Detect which cell encompasses the target text, then output its (x, y) center coordinate. 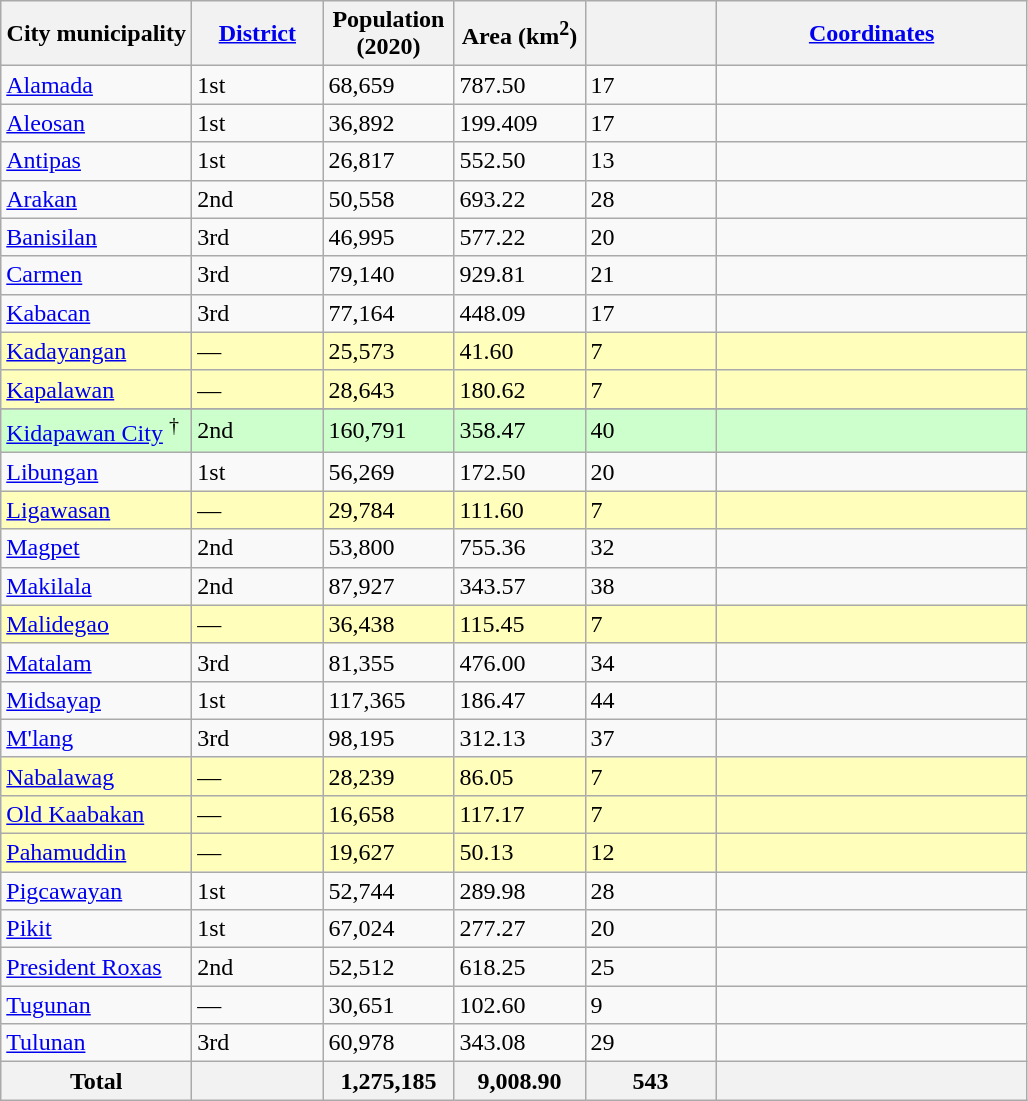
Banisilan (96, 237)
City municipality (96, 34)
36,892 (388, 123)
30,651 (388, 1005)
26,817 (388, 161)
Population (2020) (388, 34)
29 (650, 1043)
52,744 (388, 891)
Makilala (96, 586)
618.25 (520, 967)
172.50 (520, 472)
President Roxas (96, 967)
9,008.90 (520, 1081)
79,140 (388, 275)
448.09 (520, 313)
34 (650, 662)
Antipas (96, 161)
180.62 (520, 389)
Old Kaabakan (96, 814)
32 (650, 548)
Libungan (96, 472)
19,627 (388, 853)
102.60 (520, 1005)
Tulunan (96, 1043)
343.57 (520, 586)
Tugunan (96, 1005)
16,658 (388, 814)
Kabacan (96, 313)
Kadayangan (96, 351)
199.409 (520, 123)
Malidegao (96, 624)
52,512 (388, 967)
358.47 (520, 430)
111.60 (520, 510)
28,239 (388, 776)
186.47 (520, 700)
21 (650, 275)
28,643 (388, 389)
Ligawasan (96, 510)
Pahamuddin (96, 853)
277.27 (520, 929)
50.13 (520, 853)
929.81 (520, 275)
755.36 (520, 548)
56,269 (388, 472)
40 (650, 430)
41.60 (520, 351)
77,164 (388, 313)
25,573 (388, 351)
Aleosan (96, 123)
117.17 (520, 814)
577.22 (520, 237)
98,195 (388, 738)
476.00 (520, 662)
81,355 (388, 662)
12 (650, 853)
343.08 (520, 1043)
552.50 (520, 161)
50,558 (388, 199)
M'lang (96, 738)
Pigcawayan (96, 891)
46,995 (388, 237)
Kapalawan (96, 389)
29,784 (388, 510)
693.22 (520, 199)
60,978 (388, 1043)
13 (650, 161)
53,800 (388, 548)
787.50 (520, 85)
44 (650, 700)
543 (650, 1081)
Nabalawag (96, 776)
37 (650, 738)
36,438 (388, 624)
Alamada (96, 85)
68,659 (388, 85)
Carmen (96, 275)
86.05 (520, 776)
38 (650, 586)
67,024 (388, 929)
87,927 (388, 586)
Coordinates (872, 34)
289.98 (520, 891)
117,365 (388, 700)
District (258, 34)
25 (650, 967)
Kidapawan City † (96, 430)
160,791 (388, 430)
Area (km2) (520, 34)
312.13 (520, 738)
115.45 (520, 624)
Matalam (96, 662)
Midsayap (96, 700)
9 (650, 1005)
Arakan (96, 199)
1,275,185 (388, 1081)
Pikit (96, 929)
Magpet (96, 548)
Total (96, 1081)
